Pinpoint the cell where the given text exists, returning its [x, y] midpoint coordinate. 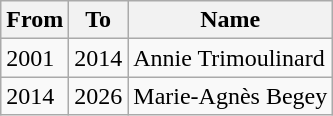
Marie-Agnès Begey [230, 96]
2026 [98, 96]
Annie Trimoulinard [230, 58]
To [98, 20]
2001 [35, 58]
From [35, 20]
Name [230, 20]
